Extract the [X, Y] coordinate from the center of the cell holding the provided text.  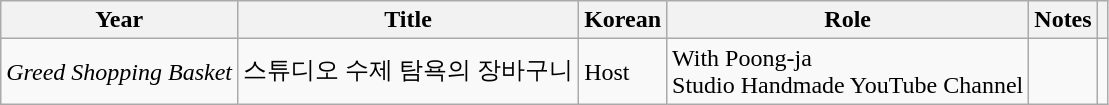
Title [408, 20]
With Poong-jaStudio Handmade YouTube Channel [848, 72]
Korean [623, 20]
Year [120, 20]
Notes [1063, 20]
Greed Shopping Basket [120, 72]
Host [623, 72]
Role [848, 20]
스튜디오 수제 탐욕의 장바구니 [408, 72]
